Search for the cell housing the specified text and yield its [x, y] center coordinate. 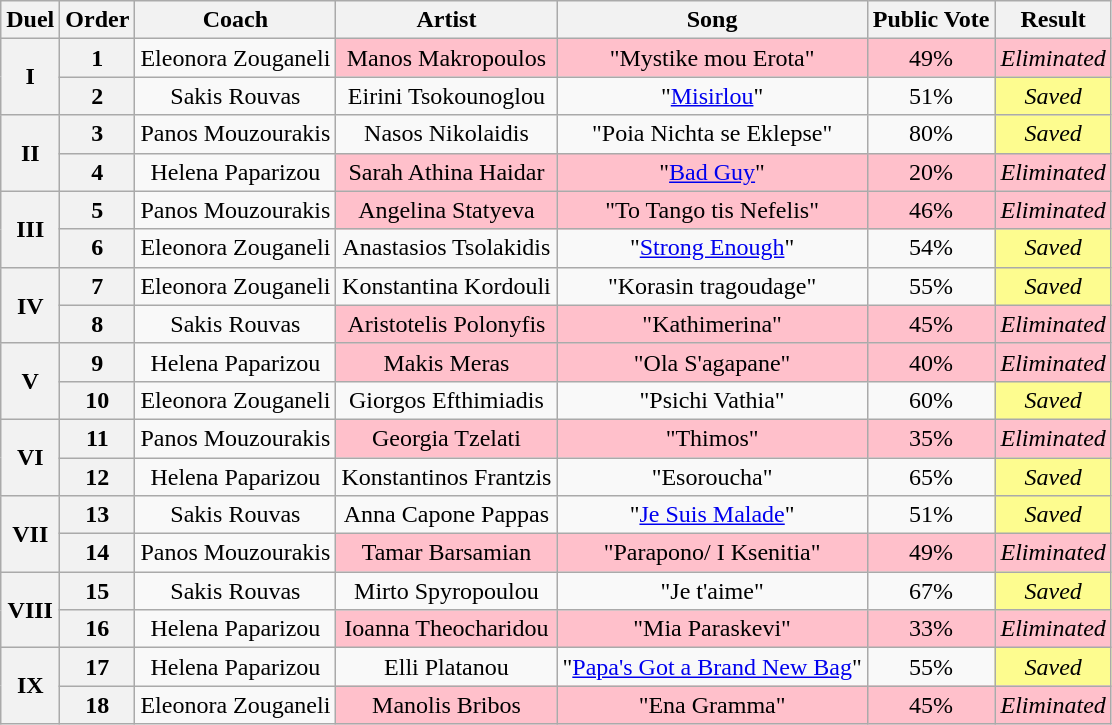
Giorgos Efthimiadis [446, 400]
14 [98, 553]
Nasos Nikolaidis [446, 134]
8 [98, 324]
Anastasios Tsolakidis [446, 248]
"Esoroucha" [712, 477]
Konstantina Kordouli [446, 286]
"Korasin tragoudage" [712, 286]
46% [931, 210]
65% [931, 477]
10 [98, 400]
1 [98, 58]
Mirto Spyropoulou [446, 591]
"Ena Gramma" [712, 705]
35% [931, 438]
Public Vote [931, 20]
IV [30, 305]
Tamar Barsamian [446, 553]
III [30, 229]
Result [1053, 20]
Konstantinos Frantzis [446, 477]
V [30, 381]
Order [98, 20]
"Poia Nichta se Eklepse" [712, 134]
Sarah Athina Haidar [446, 172]
"Strong Enough" [712, 248]
3 [98, 134]
20% [931, 172]
13 [98, 515]
67% [931, 591]
Aristotelis Polonyfis [446, 324]
"Kathimerina" [712, 324]
11 [98, 438]
12 [98, 477]
80% [931, 134]
7 [98, 286]
Elli Platanou [446, 667]
18 [98, 705]
Angelina Statyeva [446, 210]
2 [98, 96]
"Mia Paraskevi" [712, 629]
54% [931, 248]
"To Tango tis Nefelis" [712, 210]
VIII [30, 610]
9 [98, 362]
VI [30, 457]
VII [30, 534]
Anna Capone Pappas [446, 515]
Georgia Tzelati [446, 438]
"Je Suis Malade" [712, 515]
33% [931, 629]
Manos Makropoulos [446, 58]
"Je t'aime" [712, 591]
4 [98, 172]
IX [30, 686]
40% [931, 362]
"Bad Guy" [712, 172]
Eirini Tsokounoglou [446, 96]
"Thimos" [712, 438]
5 [98, 210]
Makis Meras [446, 362]
"Parapono/ I Ksenitia" [712, 553]
Artist [446, 20]
"Misirlou" [712, 96]
Duel [30, 20]
Coach [236, 20]
Song [712, 20]
"Papa's Got a Brand New Bag" [712, 667]
15 [98, 591]
60% [931, 400]
I [30, 77]
Manolis Bribos [446, 705]
17 [98, 667]
"Ola S'agapane" [712, 362]
II [30, 153]
"Psichi Vathia" [712, 400]
16 [98, 629]
Ioanna Theocharidou [446, 629]
"Mystike mou Erota" [712, 58]
6 [98, 248]
